Extract the (x, y) coordinate from the center of the cell holding the provided text.  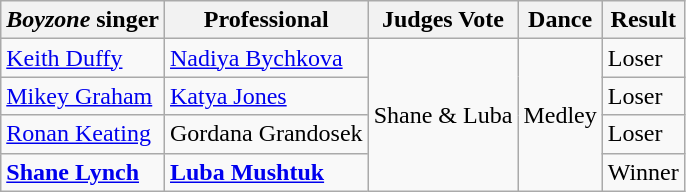
Keith Duffy (83, 58)
Mikey Graham (83, 96)
Boyzone singer (83, 20)
Dance (560, 20)
Shane & Luba (443, 115)
Professional (266, 20)
Ronan Keating (83, 134)
Gordana Grandosek (266, 134)
Katya Jones (266, 96)
Shane Lynch (83, 172)
Medley (560, 115)
Winner (643, 172)
Luba Mushtuk (266, 172)
Nadiya Bychkova (266, 58)
Judges Vote (443, 20)
Result (643, 20)
